Identify which cell holds the provided text, then report its [X, Y] central coordinate. 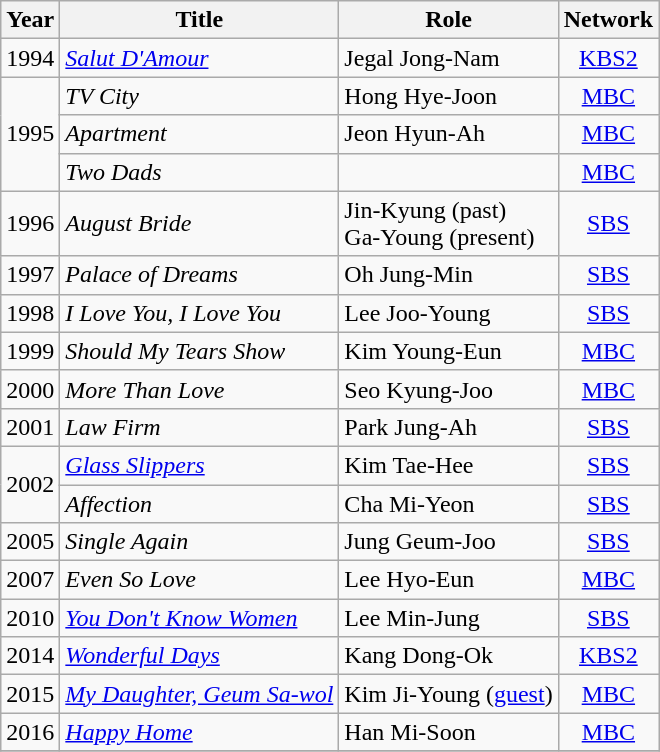
2015 [30, 694]
Kim Ji-Young (guest) [448, 694]
Jeon Hyun-Ah [448, 134]
2014 [30, 656]
Lee Min-Jung [448, 618]
Salut D'Amour [200, 58]
1994 [30, 58]
Law Firm [200, 427]
You Don't Know Women [200, 618]
2010 [30, 618]
Lee Hyo-Eun [448, 580]
Jin-Kyung (past)Ga-Young (present) [448, 224]
2005 [30, 542]
Role [448, 20]
I Love You, I Love You [200, 313]
Palace of Dreams [200, 275]
Seo Kyung-Joo [448, 389]
1998 [30, 313]
Even So Love [200, 580]
Affection [200, 503]
Apartment [200, 134]
1997 [30, 275]
2002 [30, 484]
Title [200, 20]
Jung Geum-Joo [448, 542]
1995 [30, 134]
1996 [30, 224]
2007 [30, 580]
My Daughter, Geum Sa-wol [200, 694]
Wonderful Days [200, 656]
Two Dads [200, 172]
2001 [30, 427]
Network [608, 20]
Hong Hye-Joon [448, 96]
1999 [30, 351]
TV City [200, 96]
Oh Jung-Min [448, 275]
Kim Tae-Hee [448, 465]
Happy Home [200, 732]
Glass Slippers [200, 465]
2000 [30, 389]
2016 [30, 732]
More Than Love [200, 389]
Han Mi-Soon [448, 732]
Lee Joo-Young [448, 313]
Kang Dong-Ok [448, 656]
Cha Mi-Yeon [448, 503]
Single Again [200, 542]
Park Jung-Ah [448, 427]
August Bride [200, 224]
Kim Young-Eun [448, 351]
Year [30, 20]
Should My Tears Show [200, 351]
Jegal Jong-Nam [448, 58]
